Pinpoint the cell where the given text exists, returning its (X, Y) midpoint coordinate. 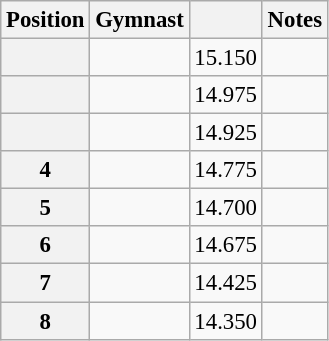
6 (46, 245)
14.925 (226, 133)
8 (46, 321)
14.700 (226, 208)
Position (46, 20)
14.975 (226, 95)
14.350 (226, 321)
5 (46, 208)
Notes (294, 20)
4 (46, 170)
14.675 (226, 245)
14.775 (226, 170)
14.425 (226, 283)
15.150 (226, 58)
7 (46, 283)
Gymnast (140, 20)
